Return (X, Y) of the center of cell containing provided text 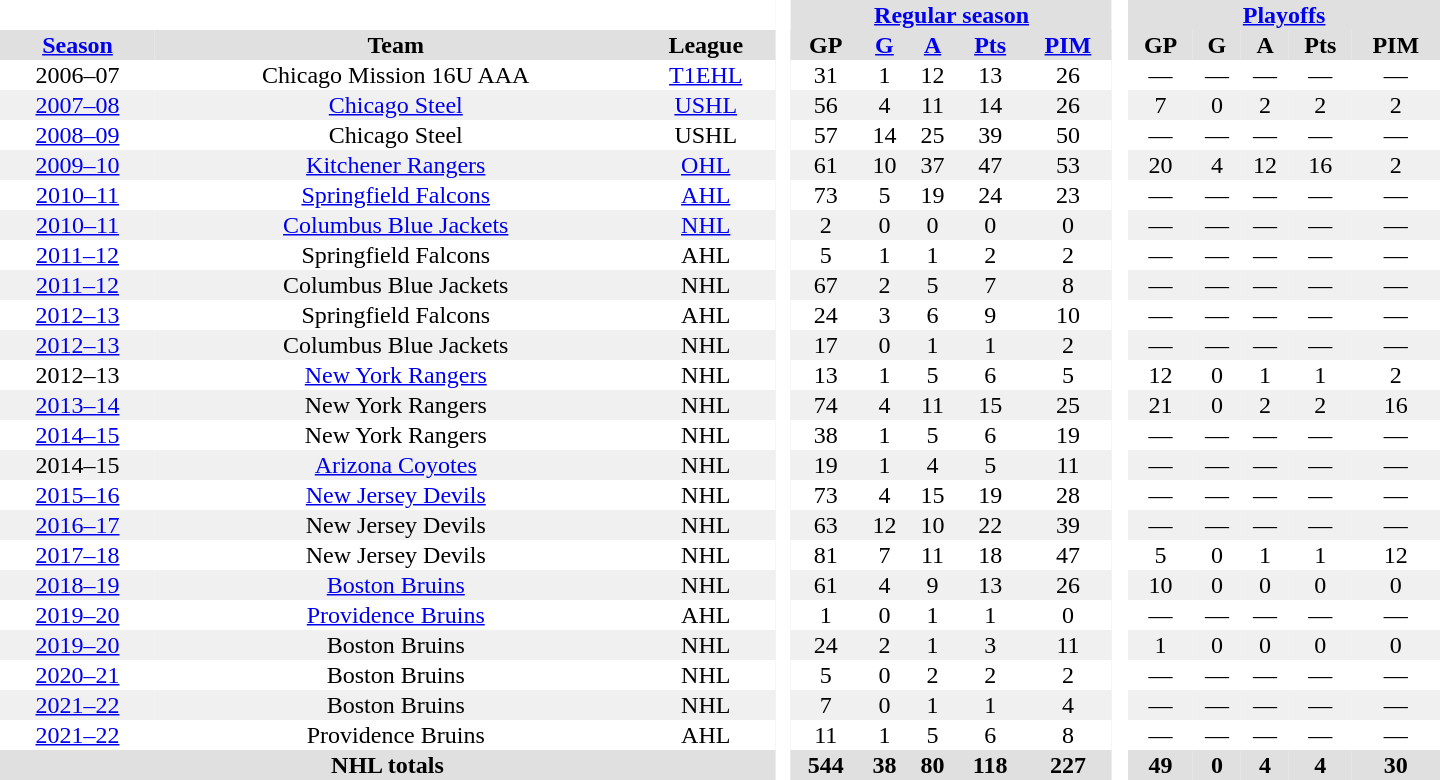
20 (1160, 165)
2018–19 (78, 585)
80 (933, 765)
28 (1068, 495)
Team (396, 45)
2006–07 (78, 75)
31 (826, 75)
81 (826, 555)
Regular season (952, 15)
22 (990, 525)
NHL totals (388, 765)
50 (1068, 135)
Chicago Mission 16U AAA (396, 75)
2007–08 (78, 105)
2015–16 (78, 495)
53 (1068, 165)
118 (990, 765)
544 (826, 765)
2008–09 (78, 135)
Arizona Coyotes (396, 465)
227 (1068, 765)
OHL (706, 165)
Kitchener Rangers (396, 165)
League (706, 45)
2013–14 (78, 405)
Playoffs (1284, 15)
T1EHL (706, 75)
23 (1068, 195)
2017–18 (78, 555)
30 (1396, 765)
57 (826, 135)
21 (1160, 405)
2020–21 (78, 675)
Season (78, 45)
49 (1160, 765)
74 (826, 405)
17 (826, 345)
37 (933, 165)
63 (826, 525)
56 (826, 105)
67 (826, 285)
2016–17 (78, 525)
18 (990, 555)
2009–10 (78, 165)
